Find where the given text appears and provide that cell's center as [x, y] coordinate. 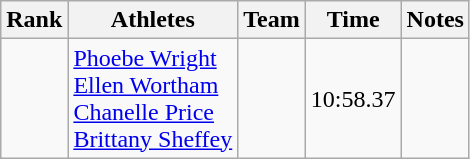
Team [272, 20]
Phoebe WrightEllen WorthamChanelle PriceBrittany Sheffey [153, 98]
10:58.37 [353, 98]
Athletes [153, 20]
Notes [435, 20]
Time [353, 20]
Rank [34, 20]
